Search for the cell housing the specified text and yield its (X, Y) center coordinate. 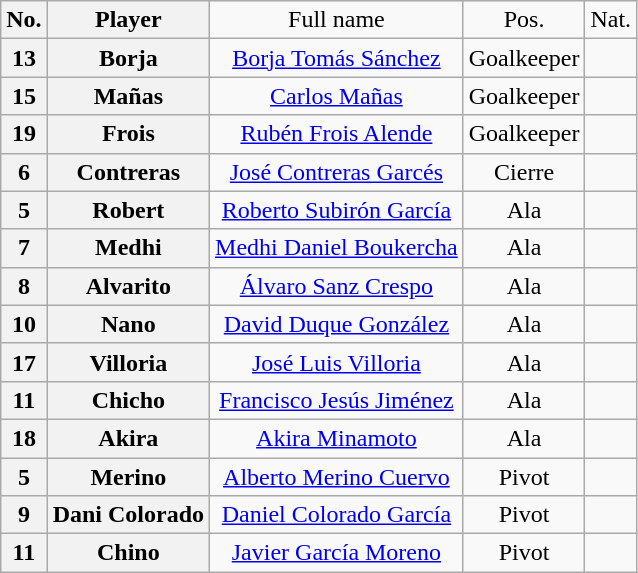
Borja Tomás Sánchez (337, 58)
Robert (128, 210)
Pos. (524, 20)
Merino (128, 477)
7 (24, 248)
Medhi (128, 248)
19 (24, 134)
Medhi Daniel Boukercha (337, 248)
Javier García Moreno (337, 553)
Nano (128, 324)
Borja (128, 58)
Francisco Jesús Jiménez (337, 400)
Daniel Colorado García (337, 515)
6 (24, 172)
José Contreras Garcés (337, 172)
Villoria (128, 362)
Mañas (128, 96)
Akira Minamoto (337, 438)
José Luis Villoria (337, 362)
No. (24, 20)
Frois (128, 134)
18 (24, 438)
Cierre (524, 172)
8 (24, 286)
Contreras (128, 172)
Chino (128, 553)
9 (24, 515)
Alberto Merino Cuervo (337, 477)
10 (24, 324)
Dani Colorado (128, 515)
Roberto Subirón García (337, 210)
Player (128, 20)
Álvaro Sanz Crespo (337, 286)
Rubén Frois Alende (337, 134)
15 (24, 96)
Full name (337, 20)
13 (24, 58)
Akira (128, 438)
David Duque González (337, 324)
Chicho (128, 400)
Alvarito (128, 286)
Carlos Mañas (337, 96)
Nat. (611, 20)
17 (24, 362)
